Detect which cell encompasses the target text, then output its (x, y) center coordinate. 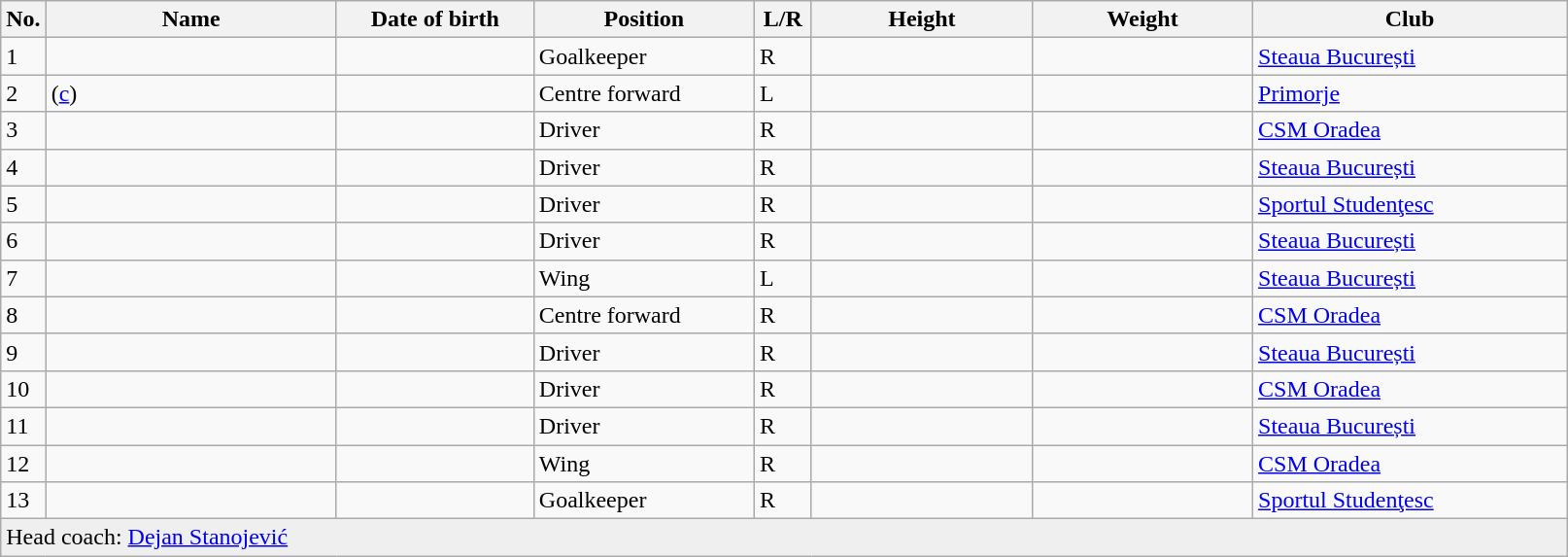
4 (23, 167)
9 (23, 352)
No. (23, 19)
Height (921, 19)
7 (23, 278)
3 (23, 130)
8 (23, 315)
12 (23, 464)
Club (1411, 19)
1 (23, 56)
Weight (1142, 19)
(c) (190, 93)
5 (23, 204)
Head coach: Dejan Stanojević (784, 538)
Position (643, 19)
11 (23, 426)
10 (23, 389)
2 (23, 93)
Primorje (1411, 93)
13 (23, 501)
Name (190, 19)
Date of birth (435, 19)
L/R (783, 19)
6 (23, 241)
